Detect which cell encompasses the target text, then output its (X, Y) center coordinate. 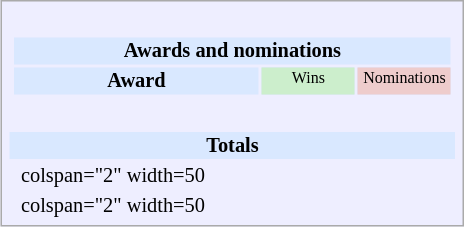
Totals (233, 146)
Award (136, 80)
Awards and nominations Award Wins Nominations (233, 69)
Nominations (404, 80)
Awards and nominations (232, 50)
Wins (308, 80)
